Identify which cell holds the provided text, then report its [x, y] central coordinate. 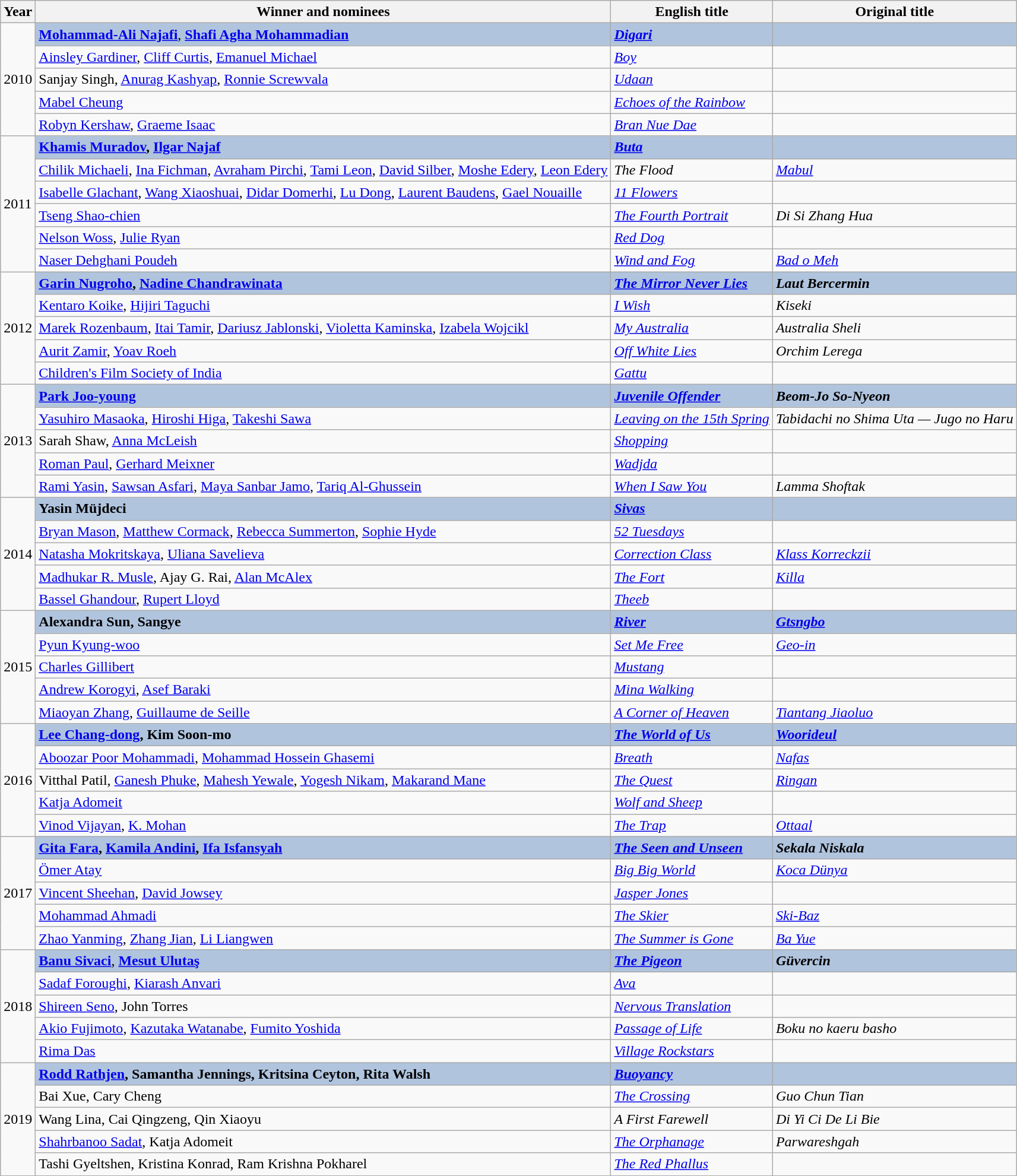
Sekala Niskala [894, 848]
Bryan Mason, Matthew Cormack, Rebecca Summerton, Sophie Hyde [323, 531]
Rodd Rathjen, Samantha Jennings, Kritsina Ceyton, Rita Walsh [323, 1074]
The Seen and Unseen [692, 848]
Mabul [894, 170]
Charles Gillibert [323, 667]
Wadjda [692, 464]
Jasper Jones [692, 893]
Tashi Gyeltshen, Kristina Konrad, Ram Krishna Pokharel [323, 1164]
2016 [18, 780]
2014 [18, 554]
Mohammad-Ali Najafi, Shafi Agha Mohammadian [323, 34]
Shopping [692, 441]
Village Rockstars [692, 1051]
Big Big World [692, 870]
2019 [18, 1119]
Yasin Müjdeci [323, 509]
Ba Yue [894, 938]
Boku no kaeru basho [894, 1029]
2010 [18, 80]
Buta [692, 147]
Ainsley Gardiner, Cliff Curtis, Emanuel Michael [323, 57]
Laut Bercermin [894, 283]
Year [18, 12]
Buoyancy [692, 1074]
Akio Fujimoto, Kazutaka Watanabe, Fumito Yoshida [323, 1029]
Nelson Woss, Julie Ryan [323, 237]
Garin Nugroho, Nadine Chandrawinata [323, 283]
Ömer Atay [323, 870]
Di Yi Ci De Li Bie [894, 1119]
2017 [18, 893]
Set Me Free [692, 644]
The Summer is Gone [692, 938]
Rami Yasin, Sawsan Asfari, Maya Sanbar Jamo, Tariq Al-Ghussein [323, 486]
The Skier [692, 915]
Echoes of the Rainbow [692, 102]
Kentaro Koike, Hijiri Taguchi [323, 306]
Vincent Sheehan, David Jowsey [323, 893]
Original title [894, 12]
2018 [18, 1006]
The Fourth Portrait [692, 215]
Mina Walking [692, 690]
Nafas [894, 757]
Wang Lina, Cai Qingzeng, Qin Xiaoyu [323, 1119]
2011 [18, 204]
Andrew Korogyi, Asef Baraki [323, 690]
Bran Nue Dae [692, 125]
Orchim Lerega [894, 351]
The Flood [692, 170]
Passage of Life [692, 1029]
Shireen Seno, John Torres [323, 1006]
When I Saw You [692, 486]
River [692, 622]
Sanjay Singh, Anurag Kashyap, Ronnie Screwvala [323, 80]
Vitthal Patil, Ganesh Phuke, Mahesh Yewale, Yogesh Nikam, Makarand Mane [323, 780]
Vinod Vijayan, K. Mohan [323, 825]
Mohammad Ahmadi [323, 915]
The Fort [692, 576]
Bassel Ghandour, Rupert Lloyd [323, 599]
Gita Fara, Kamila Andini, Ifa Isfansyah [323, 848]
Marek Rozenbaum, Itai Tamir, Dariusz Jablonski, Violetta Kaminska, Izabela Wojcikl [323, 328]
Aboozar Poor Mohammadi, Mohammad Hossein Ghasemi [323, 757]
Rima Das [323, 1051]
Ringan [894, 780]
My Australia [692, 328]
English title [692, 12]
I Wish [692, 306]
Wolf and Sheep [692, 803]
Robyn Kershaw, Graeme Isaac [323, 125]
Lee Chang-dong, Kim Soon-mo [323, 735]
Killa [894, 576]
Katja Adomeit [323, 803]
Khamis Muradov, Ilgar Najaf [323, 147]
Tabidachi no Shima Uta — Jugo no Haru [894, 419]
Red Dog [692, 237]
Banu Sivaci, Mesut Ulutaş [323, 961]
Leaving on the 15th Spring [692, 419]
Wind and Fog [692, 260]
Zhao Yanming, Zhang Jian, Li Liangwen [323, 938]
Juvenile Offender [692, 396]
Isabelle Glachant, Wang Xiaoshuai, Didar Domerhi, Lu Dong, Laurent Baudens, Gael Nouaille [323, 192]
Off White Lies [692, 351]
Naser Dehghani Poudeh [323, 260]
Tseng Shao-chien [323, 215]
11 Flowers [692, 192]
Breath [692, 757]
Di Si Zhang Hua [894, 215]
Chilik Michaeli, Ina Fichman, Avraham Pirchi, Tami Leon, David Silber, Moshe Edery, Leon Edery [323, 170]
Ava [692, 983]
Gtsngbo [894, 622]
Ski-Baz [894, 915]
2015 [18, 667]
Gattu [692, 373]
Pyun Kyung-woo [323, 644]
Beom-Jo So-Nyeon [894, 396]
The Mirror Never Lies [692, 283]
Güvercin [894, 961]
Tiantang Jiaoluo [894, 712]
52 Tuesdays [692, 531]
Woorideul [894, 735]
2012 [18, 328]
Mustang [692, 667]
A First Farewell [692, 1119]
Geo-in [894, 644]
The Quest [692, 780]
Boy [692, 57]
Theeb [692, 599]
Roman Paul, Gerhard Meixner [323, 464]
2013 [18, 441]
A Corner of Heaven [692, 712]
Sivas [692, 509]
Yasuhiro Masaoka, Hiroshi Higa, Takeshi Sawa [323, 419]
Park Joo-young [323, 396]
The Crossing [692, 1096]
Miaoyan Zhang, Guillaume de Seille [323, 712]
Bad o Meh [894, 260]
Natasha Mokritskaya, Uliana Savelieva [323, 554]
Parwareshgah [894, 1142]
Klass Korreckzii [894, 554]
Udaan [692, 80]
The Orphanage [692, 1142]
Bai Xue, Cary Cheng [323, 1096]
Sarah Shaw, Anna McLeish [323, 441]
Correction Class [692, 554]
The World of Us [692, 735]
Nervous Translation [692, 1006]
Australia Sheli [894, 328]
Children's Film Society of India [323, 373]
Alexandra Sun, Sangye [323, 622]
The Red Phallus [692, 1164]
The Trap [692, 825]
Kiseki [894, 306]
Madhukar R. Musle, Ajay G. Rai, Alan McAlex [323, 576]
Mabel Cheung [323, 102]
Shahrbanoo Sadat, Katja Adomeit [323, 1142]
Guo Chun Tian [894, 1096]
Digari [692, 34]
Lamma Shoftak [894, 486]
Koca Dünya [894, 870]
The Pigeon [692, 961]
Winner and nominees [323, 12]
Sadaf Foroughi, Kiarash Anvari [323, 983]
Ottaal [894, 825]
Aurit Zamir, Yoav Roeh [323, 351]
